Find where the given text appears and provide that cell's center as [x, y] coordinate. 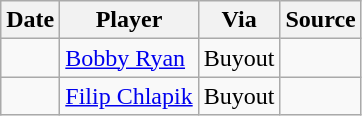
Filip Chlapik [129, 96]
Via [239, 20]
Bobby Ryan [129, 58]
Player [129, 20]
Date [30, 20]
Source [320, 20]
